Pinpoint the cell where the given text exists, returning its (X, Y) midpoint coordinate. 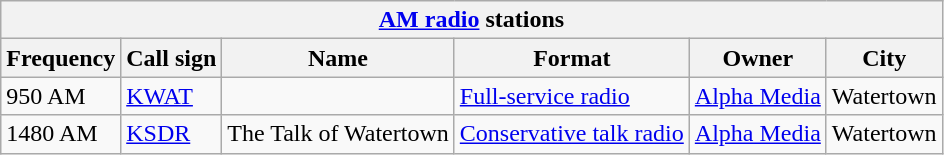
The Talk of Watertown (338, 134)
City (884, 58)
Owner (758, 58)
Format (572, 58)
Conservative talk radio (572, 134)
950 AM (61, 96)
Call sign (172, 58)
AM radio stations (472, 20)
Frequency (61, 58)
KWAT (172, 96)
Name (338, 58)
Full-service radio (572, 96)
1480 AM (61, 134)
KSDR (172, 134)
